Provide the [x, y] coordinate of the cell's center where the given text is located.  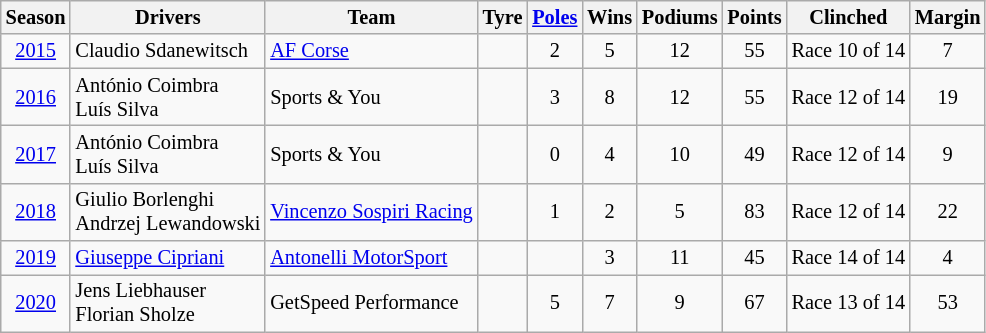
10 [680, 154]
Race 10 of 14 [848, 51]
Team [371, 17]
2018 [36, 212]
53 [948, 303]
45 [755, 258]
Clinched [848, 17]
Drivers [168, 17]
Poles [554, 17]
Season [36, 17]
2016 [36, 97]
8 [610, 97]
Giuseppe Cipriani [168, 258]
Points [755, 17]
AF Corse [371, 51]
Margin [948, 17]
49 [755, 154]
Jens Liebhauser Florian Sholze [168, 303]
Race 13 of 14 [848, 303]
2019 [36, 258]
GetSpeed Performance [371, 303]
83 [755, 212]
2015 [36, 51]
2020 [36, 303]
1 [554, 212]
11 [680, 258]
Podiums [680, 17]
67 [755, 303]
Race 14 of 14 [848, 258]
Wins [610, 17]
22 [948, 212]
2017 [36, 154]
Giulio Borlenghi Andrzej Lewandowski [168, 212]
Vincenzo Sospiri Racing [371, 212]
0 [554, 154]
Claudio Sdanewitsch [168, 51]
Tyre [503, 17]
19 [948, 97]
Antonelli MotorSport [371, 258]
